Pinpoint the cell where the given text exists, returning its (X, Y) midpoint coordinate. 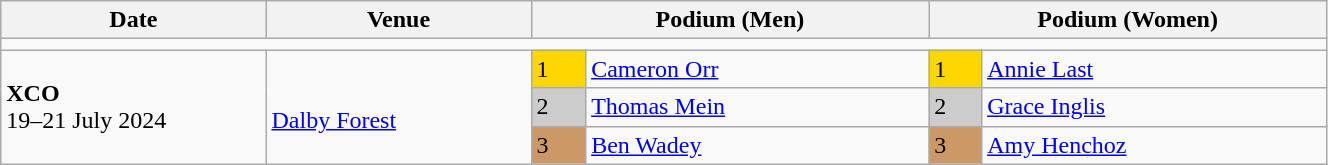
Grace Inglis (1154, 107)
Annie Last (1154, 69)
Venue (398, 20)
Amy Henchoz (1154, 145)
Podium (Women) (1128, 20)
Ben Wadey (758, 145)
Podium (Men) (730, 20)
Date (134, 20)
Dalby Forest (398, 107)
Cameron Orr (758, 69)
Thomas Mein (758, 107)
XCO 19–21 July 2024 (134, 107)
